Determine the [X, Y] coordinate at the center of the cell enclosing the given text.  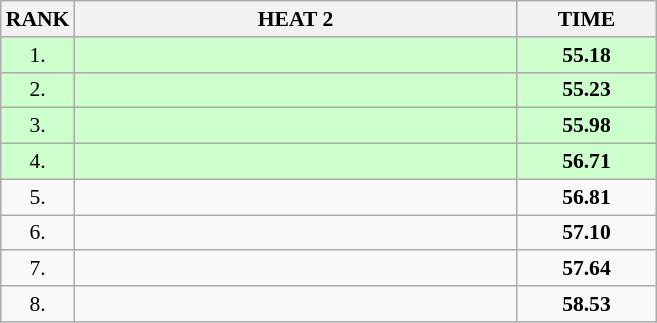
4. [38, 162]
56.81 [587, 197]
7. [38, 269]
57.10 [587, 233]
57.64 [587, 269]
55.98 [587, 126]
58.53 [587, 304]
TIME [587, 19]
5. [38, 197]
HEAT 2 [295, 19]
56.71 [587, 162]
3. [38, 126]
6. [38, 233]
1. [38, 55]
55.18 [587, 55]
2. [38, 90]
55.23 [587, 90]
8. [38, 304]
RANK [38, 19]
